Identify which cell holds the provided text, then report its (x, y) central coordinate. 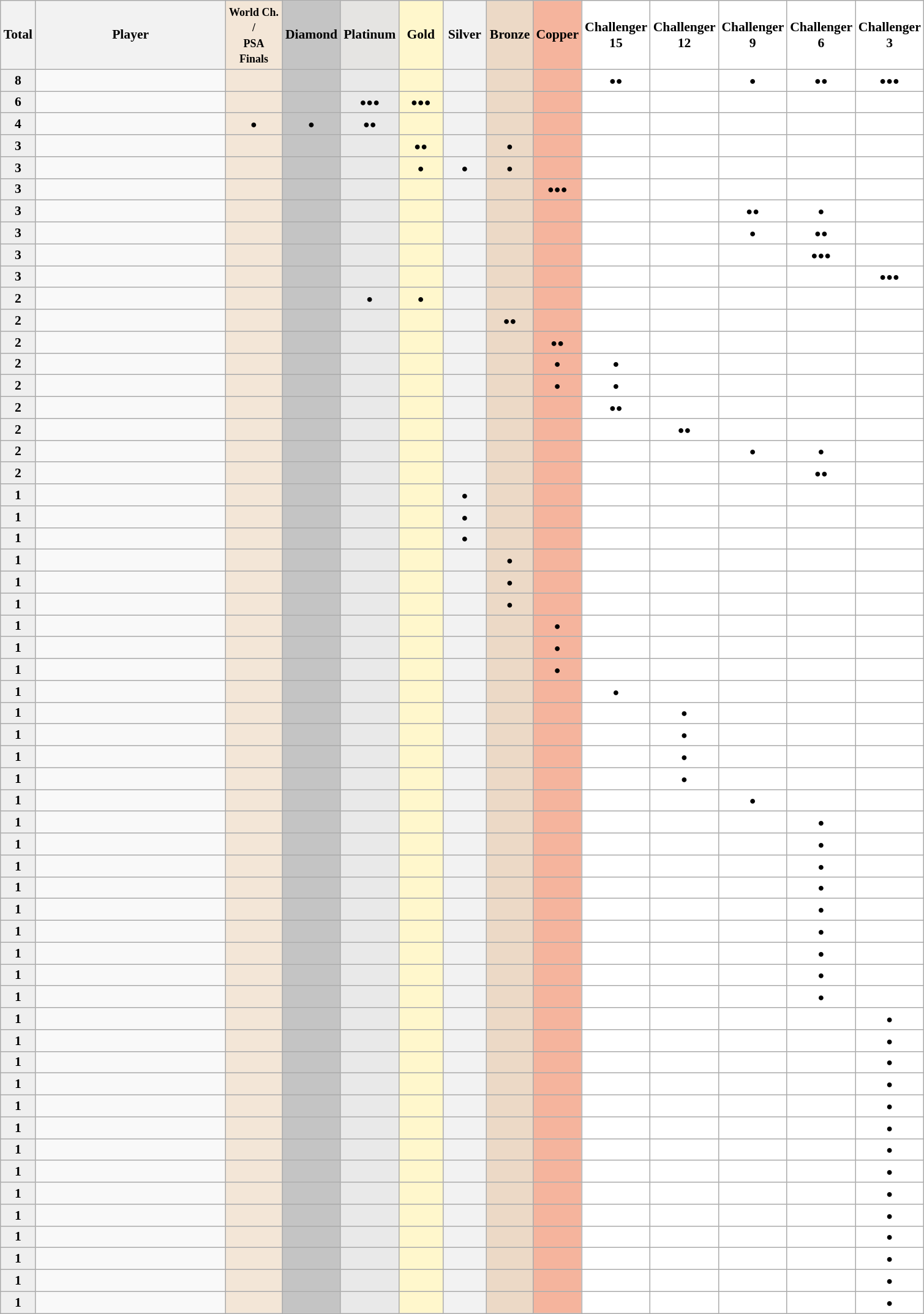
Platinum (370, 35)
Challenger 3 (890, 35)
Bronze (510, 35)
Challenger 12 (685, 35)
Player (130, 35)
8 (18, 80)
Silver (465, 35)
Diamond (311, 35)
Gold (421, 35)
World Ch. /PSA Finals (254, 35)
Challenger 6 (821, 35)
6 (18, 102)
4 (18, 124)
Copper (557, 35)
Challenger 9 (753, 35)
Challenger 15 (616, 35)
Total (18, 35)
